Locate the cell with the specified text and output its (x, y) center coordinate. 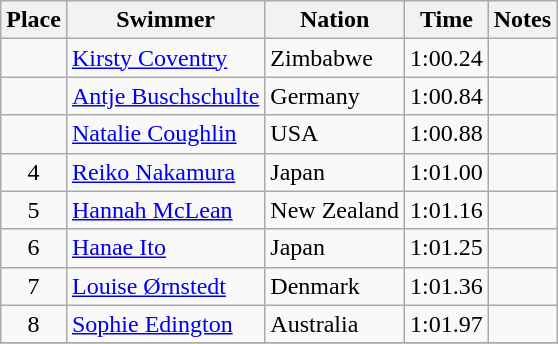
Time (446, 20)
1:00.84 (446, 96)
7 (34, 286)
6 (34, 248)
USA (335, 134)
Louise Ørnstedt (165, 286)
1:01.25 (446, 248)
Antje Buschschulte (165, 96)
Natalie Coughlin (165, 134)
4 (34, 172)
Denmark (335, 286)
Notes (522, 20)
1:01.36 (446, 286)
1:01.16 (446, 210)
Kirsty Coventry (165, 58)
Swimmer (165, 20)
Reiko Nakamura (165, 172)
Germany (335, 96)
Sophie Edington (165, 324)
1:01.97 (446, 324)
New Zealand (335, 210)
Hanae Ito (165, 248)
1:00.24 (446, 58)
Australia (335, 324)
1:01.00 (446, 172)
Hannah McLean (165, 210)
8 (34, 324)
Place (34, 20)
1:00.88 (446, 134)
Nation (335, 20)
Zimbabwe (335, 58)
5 (34, 210)
